Detect which cell encompasses the target text, then output its [x, y] center coordinate. 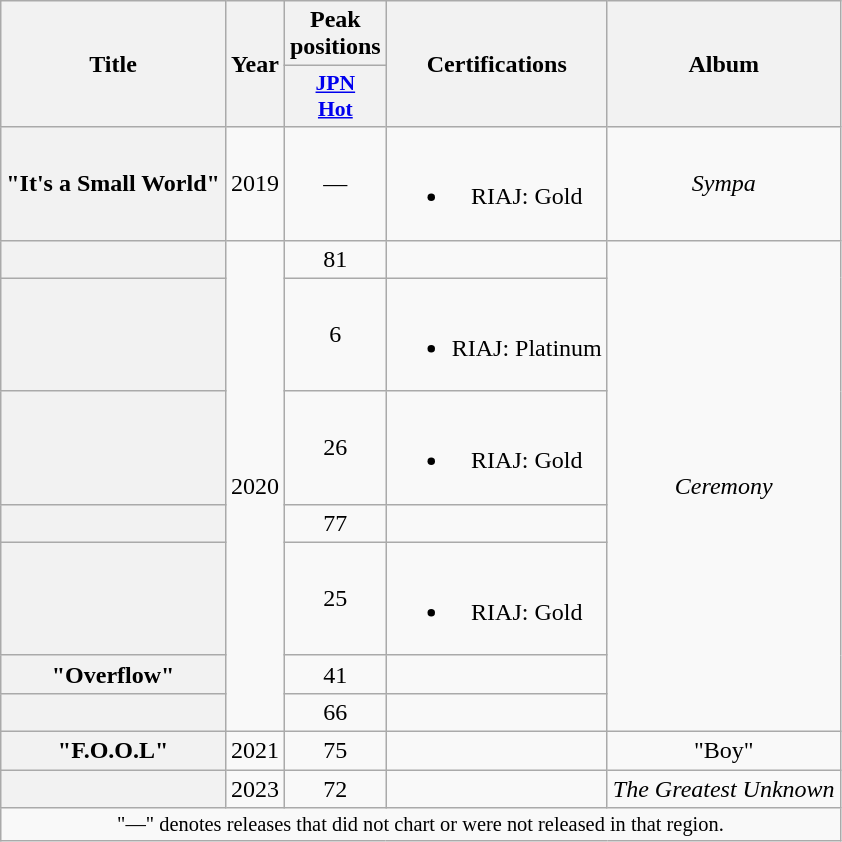
"Overflow" [114, 674]
"It's a Small World" [114, 184]
— [335, 184]
Certifications [496, 64]
Ceremony [724, 486]
RIAJ: Platinum [496, 334]
72 [335, 789]
"F.O.O.L" [114, 750]
75 [335, 750]
Year [254, 64]
2023 [254, 789]
"—" denotes releases that did not chart or were not released in that region. [420, 825]
JPNHot [335, 96]
2021 [254, 750]
6 [335, 334]
The Greatest Unknown [724, 789]
2019 [254, 184]
77 [335, 523]
66 [335, 712]
26 [335, 448]
Sympa [724, 184]
41 [335, 674]
Title [114, 64]
25 [335, 598]
81 [335, 259]
"Boy" [724, 750]
Album [724, 64]
2020 [254, 486]
Peak positions [335, 34]
